Output the [X, Y] coordinate of the center of the cell containing the given text.  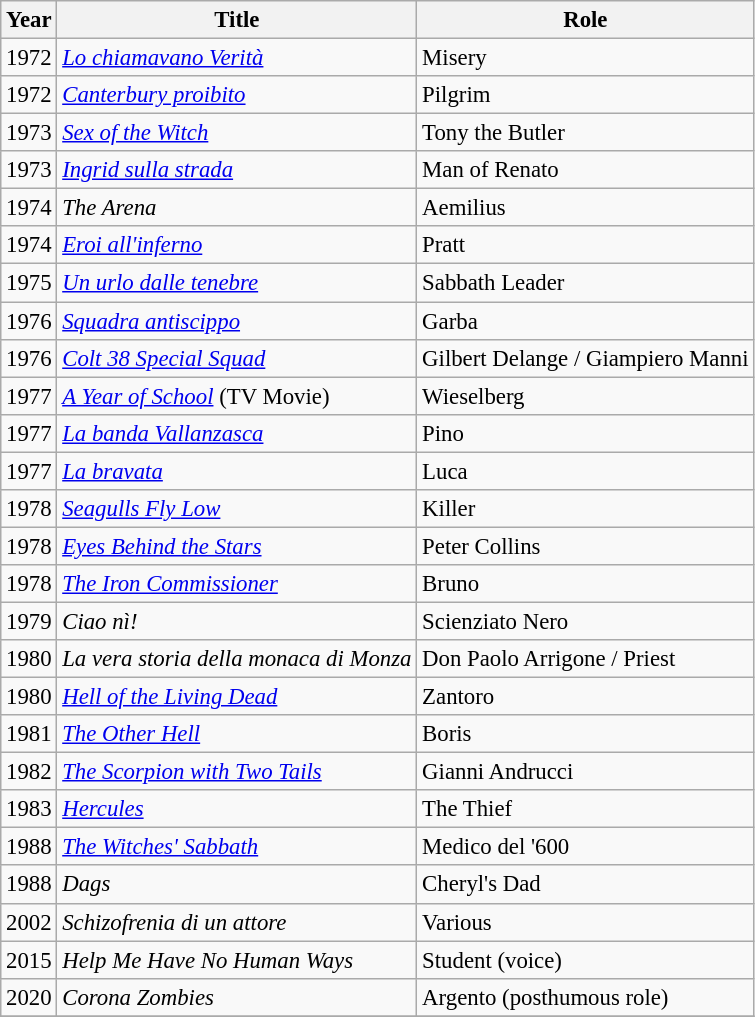
Dags [237, 885]
Killer [586, 509]
Pilgrim [586, 95]
Sex of the Witch [237, 133]
Year [29, 20]
Pino [586, 433]
Student (voice) [586, 960]
The Arena [237, 208]
Man of Renato [586, 170]
A Year of School (TV Movie) [237, 396]
Luca [586, 471]
Canterbury proibito [237, 95]
Peter Collins [586, 546]
Corona Zombies [237, 997]
Hell of the Living Dead [237, 697]
Lo chiamavano Verità [237, 58]
1982 [29, 772]
Gilbert Delange / Giampiero Manni [586, 358]
1979 [29, 621]
Hercules [237, 809]
Cheryl's Dad [586, 885]
Un urlo dalle tenebre [237, 283]
Bruno [586, 584]
Squadra antiscippo [237, 321]
Argento (posthumous role) [586, 997]
Colt 38 Special Squad [237, 358]
Wieselberg [586, 396]
The Thief [586, 809]
Tony the Butler [586, 133]
Help Me Have No Human Ways [237, 960]
Role [586, 20]
Garba [586, 321]
La banda Vallanzasca [237, 433]
La vera storia della monaca di Monza [237, 659]
Medico del '600 [586, 847]
La bravata [237, 471]
Sabbath Leader [586, 283]
Boris [586, 734]
1981 [29, 734]
Scienziato Nero [586, 621]
Schizofrenia di un attore [237, 922]
Gianni Andrucci [586, 772]
The Other Hell [237, 734]
Ciao nì! [237, 621]
Eyes Behind the Stars [237, 546]
The Witches' Sabbath [237, 847]
Eroi all'inferno [237, 245]
Don Paolo Arrigone / Priest [586, 659]
Seagulls Fly Low [237, 509]
The Iron Commissioner [237, 584]
2015 [29, 960]
Misery [586, 58]
The Scorpion with Two Tails [237, 772]
1983 [29, 809]
2020 [29, 997]
Zantoro [586, 697]
1975 [29, 283]
Title [237, 20]
Aemilius [586, 208]
Ingrid sulla strada [237, 170]
2002 [29, 922]
Pratt [586, 245]
Various [586, 922]
